Find where the given text appears and provide that cell's center as [X, Y] coordinate. 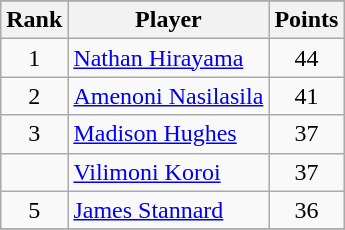
Vilimoni Koroi [168, 172]
Rank [34, 20]
36 [306, 210]
Amenoni Nasilasila [168, 96]
3 [34, 134]
James Stannard [168, 210]
41 [306, 96]
1 [34, 58]
5 [34, 210]
Madison Hughes [168, 134]
44 [306, 58]
2 [34, 96]
Nathan Hirayama [168, 58]
Player [168, 20]
Points [306, 20]
